Find where the given text appears and provide that cell's center as (x, y) coordinate. 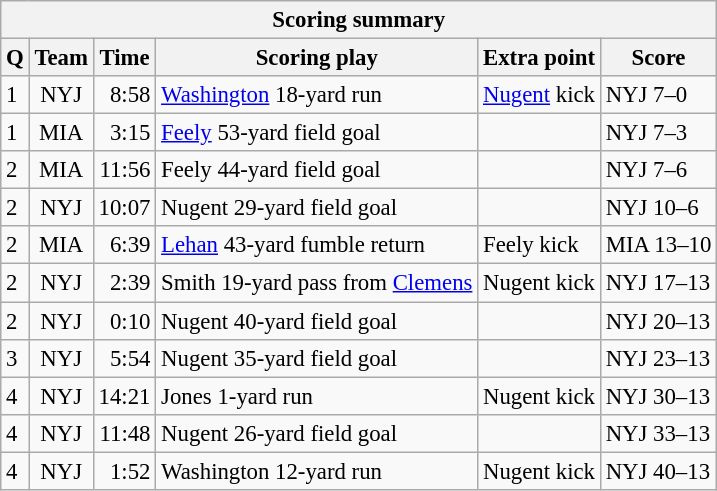
Lehan 43-yard fumble return (317, 245)
3:15 (124, 133)
NYJ 7–3 (658, 133)
6:39 (124, 245)
MIA 13–10 (658, 245)
Feely 44-yard field goal (317, 170)
Nugent 26-yard field goal (317, 433)
Time (124, 58)
Feely kick (540, 245)
NYJ 10–6 (658, 208)
8:58 (124, 95)
Extra point (540, 58)
NYJ 17–13 (658, 283)
Smith 19-yard pass from Clemens (317, 283)
10:07 (124, 208)
NYJ 23–13 (658, 358)
NYJ 7–0 (658, 95)
5:54 (124, 358)
Nugent 29-yard field goal (317, 208)
NYJ 30–13 (658, 396)
NYJ 33–13 (658, 433)
2:39 (124, 283)
Feely 53-yard field goal (317, 133)
Score (658, 58)
0:10 (124, 321)
NYJ 7–6 (658, 170)
11:56 (124, 170)
NYJ 20–13 (658, 321)
Scoring summary (359, 20)
NYJ 40–13 (658, 471)
Nugent 40-yard field goal (317, 321)
14:21 (124, 396)
Washington 18-yard run (317, 95)
Q (15, 58)
Jones 1-yard run (317, 396)
11:48 (124, 433)
1:52 (124, 471)
Nugent 35-yard field goal (317, 358)
Scoring play (317, 58)
Washington 12-yard run (317, 471)
3 (15, 358)
Team (61, 58)
